Locate the cell with the specified text and output its [x, y] center coordinate. 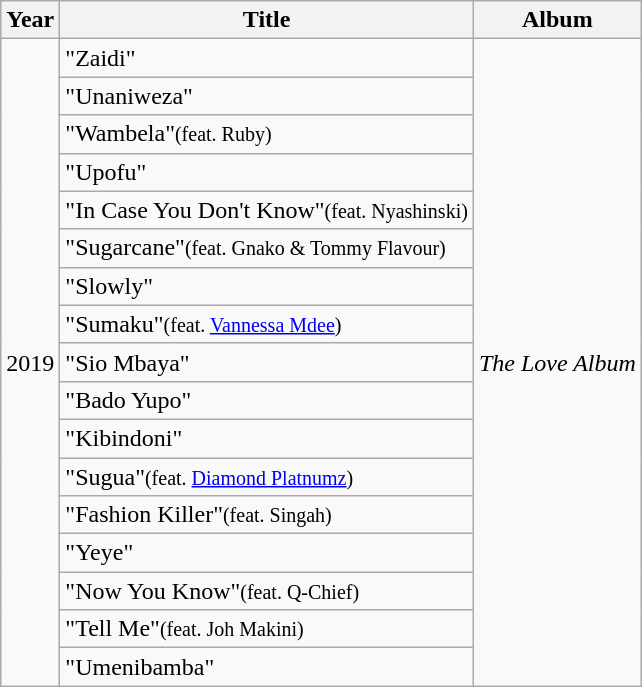
"Fashion Killer"(feat. Singah) [267, 515]
"Umenibamba" [267, 667]
The Love Album [557, 362]
"Slowly" [267, 286]
"In Case You Don't Know"(feat. Nyashinski) [267, 210]
"Sugarcane"(feat. Gnako & Tommy Flavour) [267, 248]
Album [557, 20]
"Sumaku"(feat. Vannessa Mdee) [267, 324]
Year [30, 20]
"Yeye" [267, 553]
"Zaidi" [267, 58]
"Sio Mbaya" [267, 362]
"Now You Know"(feat. Q-Chief) [267, 591]
"Kibindoni" [267, 438]
"Unaniweza" [267, 96]
Title [267, 20]
"Bado Yupo" [267, 400]
"Upofu" [267, 172]
"Sugua"(feat. Diamond Platnumz) [267, 477]
"Tell Me"(feat. Joh Makini) [267, 629]
2019 [30, 362]
"Wambela"(feat. Ruby) [267, 134]
